Return [X, Y] of the center of cell containing provided text 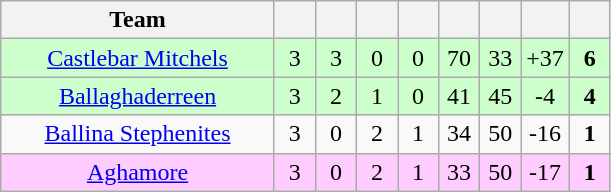
41 [460, 96]
-4 [546, 96]
70 [460, 58]
45 [500, 96]
Ballina Stephenites [138, 134]
Castlebar Mitchels [138, 58]
34 [460, 134]
4 [590, 96]
6 [590, 58]
-16 [546, 134]
+37 [546, 58]
-17 [546, 172]
Aghamore [138, 172]
Team [138, 20]
Ballaghaderreen [138, 96]
